Output the (x, y) coordinate of the center of the cell containing the given text.  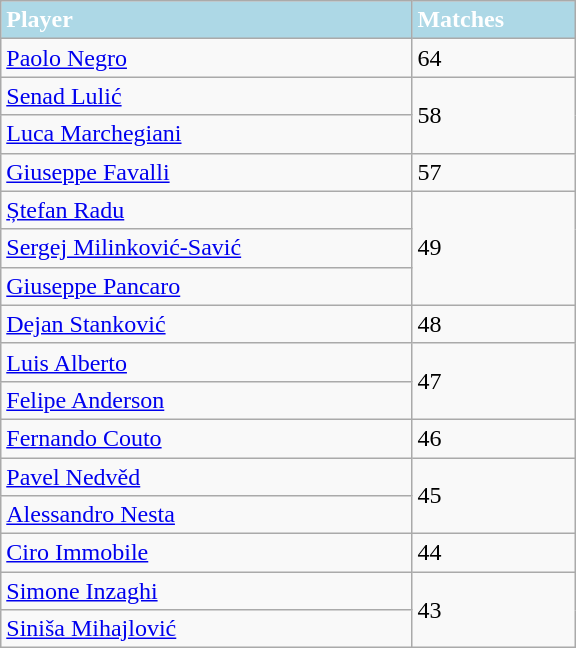
Siniša Mihajlović (206, 629)
Matches (494, 20)
Dejan Stanković (206, 324)
Giuseppe Pancaro (206, 286)
57 (494, 172)
Player (206, 20)
46 (494, 438)
Alessandro Nesta (206, 515)
47 (494, 381)
Ștefan Radu (206, 210)
48 (494, 324)
43 (494, 610)
Simone Inzaghi (206, 591)
Ciro Immobile (206, 553)
44 (494, 553)
Pavel Nedvěd (206, 477)
Paolo Negro (206, 58)
Luca Marchegiani (206, 134)
49 (494, 248)
Luis Alberto (206, 362)
64 (494, 58)
45 (494, 496)
Sergej Milinković-Savić (206, 248)
58 (494, 115)
Fernando Couto (206, 438)
Senad Lulić (206, 96)
Felipe Anderson (206, 400)
Giuseppe Favalli (206, 172)
